Locate the cell with the specified text and output its [x, y] center coordinate. 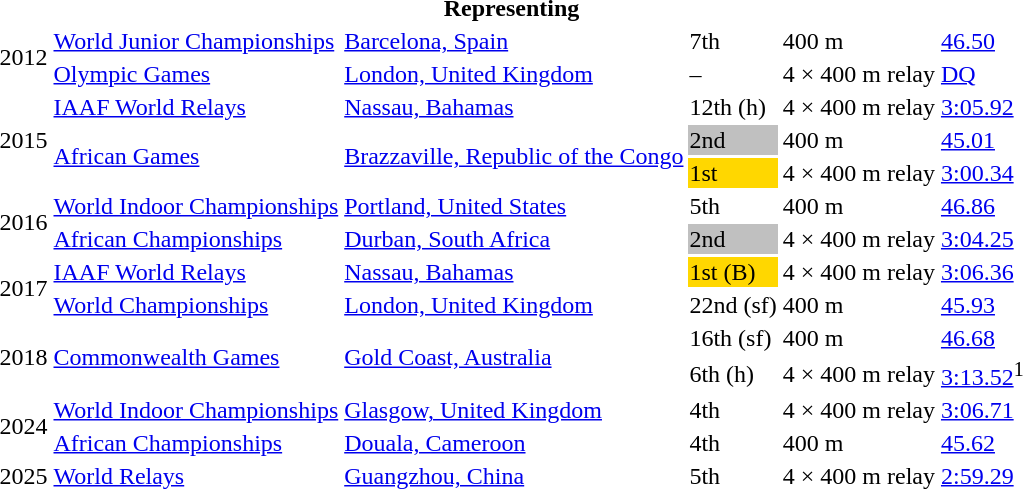
Douala, Cameroon [514, 443]
African Games [196, 156]
1st [733, 173]
Olympic Games [196, 74]
Portland, United States [514, 206]
22nd (sf) [733, 305]
Glasgow, United Kingdom [514, 410]
World Championships [196, 305]
World Junior Championships [196, 41]
16th (sf) [733, 338]
6th (h) [733, 374]
7th [733, 41]
5th [733, 206]
Durban, South Africa [514, 239]
– [733, 74]
1st (B) [733, 272]
Gold Coast, Australia [514, 358]
12th (h) [733, 107]
Barcelona, Spain [514, 41]
Brazzaville, Republic of the Congo [514, 156]
Commonwealth Games [196, 358]
